From the cell containing the given text, extract its center point as (X, Y) coordinate. 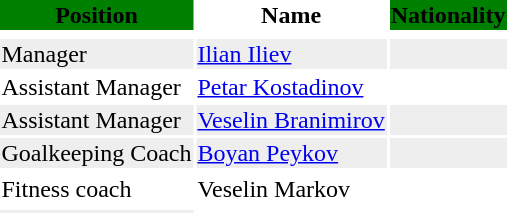
Veselin Markov (291, 189)
Manager (96, 54)
Fitness coach (96, 189)
Veselin Branimirov (291, 120)
Nationality (448, 15)
Boyan Peykov (291, 153)
Name (291, 15)
Goalkeeping Coach (96, 153)
Ilian Iliev (291, 54)
Position (96, 15)
Petar Kostadinov (291, 87)
